Provide the [x, y] coordinate of the cell's center where the given text is located.  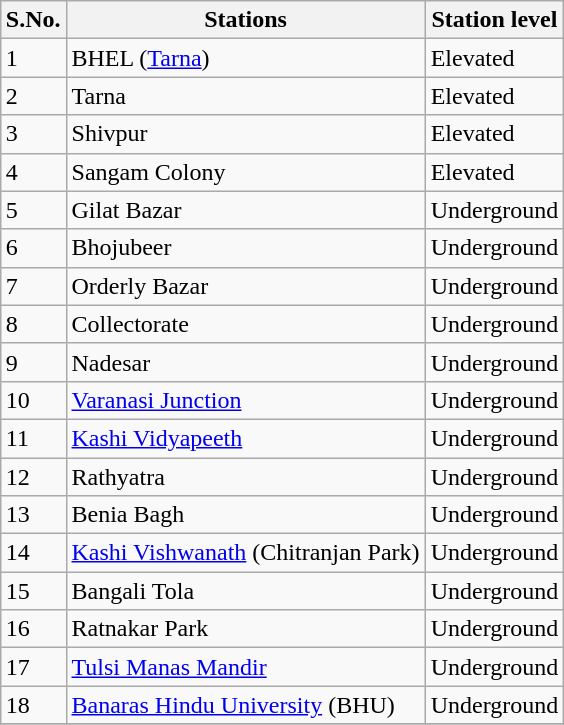
15 [33, 591]
Banaras Hindu University (BHU) [246, 705]
16 [33, 629]
Kashi Vishwanath (Chitranjan Park) [246, 553]
11 [33, 438]
9 [33, 362]
Shivpur [246, 134]
Bangali Tola [246, 591]
Collectorate [246, 324]
8 [33, 324]
Sangam Colony [246, 172]
S.No. [33, 20]
Varanasi Junction [246, 400]
14 [33, 553]
2 [33, 96]
Stations [246, 20]
10 [33, 400]
Bhojubeer [246, 248]
Rathyatra [246, 477]
Station level [494, 20]
3 [33, 134]
7 [33, 286]
Ratnakar Park [246, 629]
12 [33, 477]
BHEL (Tarna) [246, 58]
Kashi Vidyapeeth [246, 438]
Gilat Bazar [246, 210]
4 [33, 172]
13 [33, 515]
Tulsi Manas Mandir [246, 667]
6 [33, 248]
17 [33, 667]
Tarna [246, 96]
1 [33, 58]
18 [33, 705]
Orderly Bazar [246, 286]
Nadesar [246, 362]
Benia Bagh [246, 515]
5 [33, 210]
